Return the (x, y) coordinate for the center point of the cell that contains the specified text.  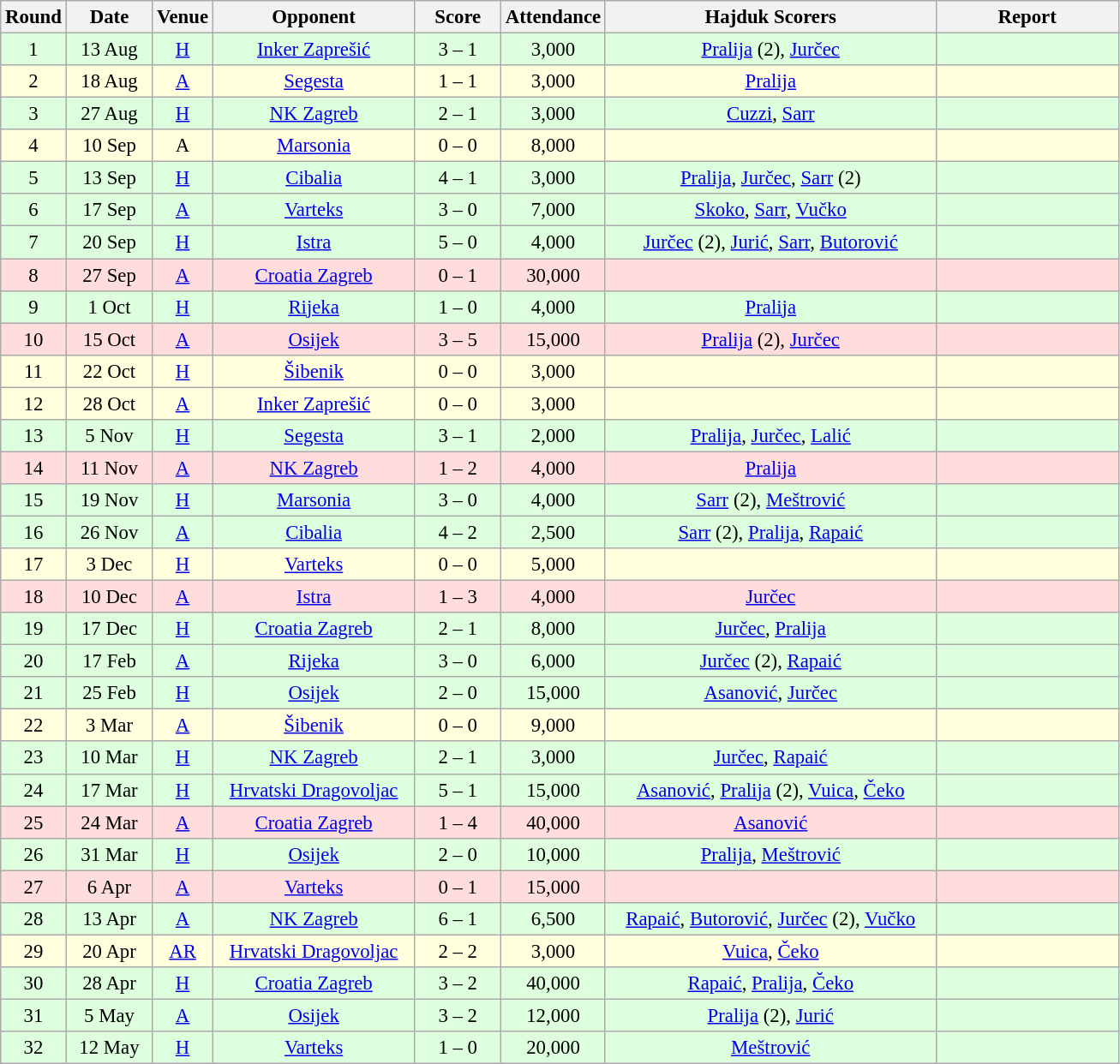
13 Apr (110, 919)
23 (33, 758)
30 (33, 983)
3 Dec (110, 565)
11 Nov (110, 468)
Opponent (314, 17)
28 Oct (110, 403)
5 (33, 178)
31 Mar (110, 854)
31 (33, 1015)
6,000 (554, 661)
17 Sep (110, 210)
Jurčec (2), Jurić, Sarr, Butorović (770, 242)
8 (33, 275)
17 Dec (110, 629)
1 – 1 (458, 81)
Sarr (2), Pralija, Rapaić (770, 532)
27 Sep (110, 275)
5 – 0 (458, 242)
16 (33, 532)
12 May (110, 1048)
5 Nov (110, 436)
13 (33, 436)
25 Feb (110, 693)
1 – 4 (458, 822)
18 Aug (110, 81)
13 Sep (110, 178)
7,000 (554, 210)
3 Mar (110, 726)
Pralija, Meštrović (770, 854)
6 Apr (110, 887)
Hajduk Scorers (770, 17)
Cuzzi, Sarr (770, 114)
Pralija, Jurčec, Sarr (2) (770, 178)
20 Apr (110, 951)
Jurčec, Rapaić (770, 758)
24 (33, 790)
Jurčec (2), Rapaić (770, 661)
10,000 (554, 854)
1 – 2 (458, 468)
28 (33, 919)
5,000 (554, 565)
Round (33, 17)
26 Nov (110, 532)
Pralija, Jurčec, Lalić (770, 436)
27 Aug (110, 114)
2 (33, 81)
1 (33, 50)
3 – 5 (458, 339)
17 (33, 565)
14 (33, 468)
Rapaić, Pralija, Čeko (770, 983)
24 Mar (110, 822)
30,000 (554, 275)
2,500 (554, 532)
4 – 2 (458, 532)
5 May (110, 1015)
Skoko, Sarr, Vučko (770, 210)
1 – 3 (458, 597)
13 Aug (110, 50)
Meštrović (770, 1048)
4 – 1 (458, 178)
7 (33, 242)
20 (33, 661)
6 – 1 (458, 919)
Date (110, 17)
12 (33, 403)
Pralija (2), Jurić (770, 1015)
19 (33, 629)
17 Mar (110, 790)
1 Oct (110, 307)
25 (33, 822)
6 (33, 210)
3 (33, 114)
22 (33, 726)
22 Oct (110, 371)
2 – 2 (458, 951)
Asanović, Pralija (2), Vuica, Čeko (770, 790)
5 – 1 (458, 790)
20 Sep (110, 242)
19 Nov (110, 500)
Sarr (2), Meštrović (770, 500)
29 (33, 951)
15 Oct (110, 339)
27 (33, 887)
Jurčec, Pralija (770, 629)
10 Dec (110, 597)
12,000 (554, 1015)
Jurčec (770, 597)
Asanović, Jurčec (770, 693)
17 Feb (110, 661)
21 (33, 693)
32 (33, 1048)
11 (33, 371)
4 (33, 146)
Venue (183, 17)
Asanović (770, 822)
6,500 (554, 919)
10 Mar (110, 758)
2,000 (554, 436)
Attendance (554, 17)
Score (458, 17)
Report (1027, 17)
20,000 (554, 1048)
26 (33, 854)
10 Sep (110, 146)
28 Apr (110, 983)
AR (183, 951)
10 (33, 339)
Vuica, Čeko (770, 951)
15 (33, 500)
9 (33, 307)
18 (33, 597)
Rapaić, Butorović, Jurčec (2), Vučko (770, 919)
9,000 (554, 726)
